Provide the (x, y) coordinate of the cell's center where the given text is located.  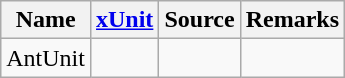
xUnit (124, 20)
Name (46, 20)
Remarks (292, 20)
AntUnit (46, 58)
Source (200, 20)
